Capture the cell that displays the provided text and extract its [X, Y] central coordinate. 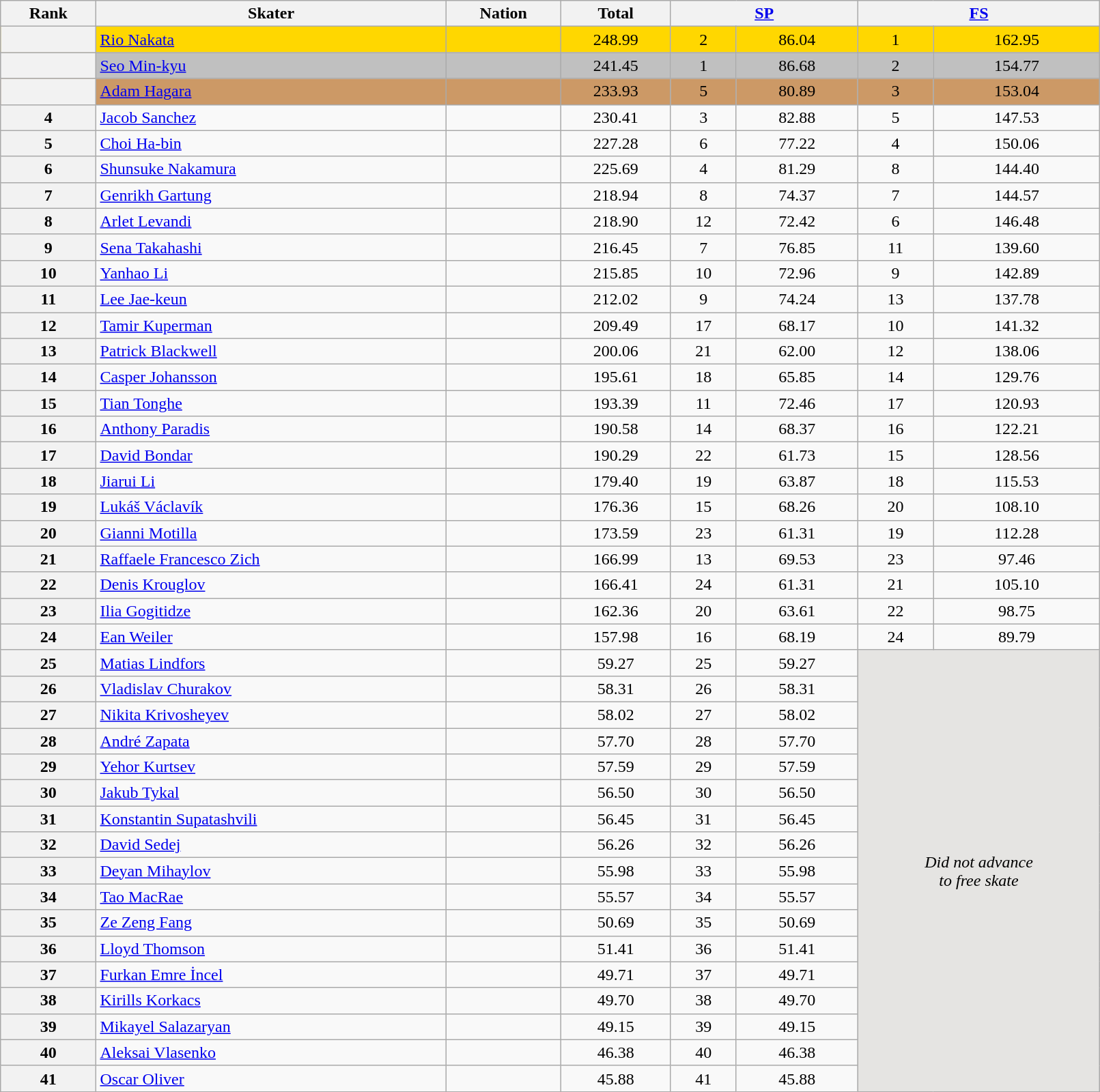
Genrikh Gartung [271, 195]
Kirills Korkacs [271, 1001]
218.90 [616, 221]
Jakub Tykal [271, 793]
227.28 [616, 143]
Konstantin Supatashvili [271, 819]
Sena Takahashi [271, 247]
68.26 [797, 507]
David Bondar [271, 455]
162.36 [616, 611]
153.04 [1017, 91]
Raffaele Francesco Zich [271, 559]
65.85 [797, 377]
Total [616, 14]
162.95 [1017, 40]
216.45 [616, 247]
86.04 [797, 40]
72.96 [797, 273]
68.19 [797, 637]
173.59 [616, 533]
150.06 [1017, 143]
74.37 [797, 195]
Tian Tonghe [271, 403]
230.41 [616, 117]
Furkan Emre İncel [271, 975]
Ean Weiler [271, 637]
86.68 [797, 66]
Oscar Oliver [271, 1078]
Lee Jae-keun [271, 299]
Anthony Paradis [271, 429]
209.49 [616, 326]
129.76 [1017, 377]
Choi Ha-bin [271, 143]
138.06 [1017, 351]
Skater [271, 14]
69.53 [797, 559]
Ze Zeng Fang [271, 923]
Vladislav Churakov [271, 689]
98.75 [1017, 611]
212.02 [616, 299]
193.39 [616, 403]
144.40 [1017, 169]
176.36 [616, 507]
190.58 [616, 429]
179.40 [616, 481]
142.89 [1017, 273]
147.53 [1017, 117]
Seo Min-kyu [271, 66]
82.88 [797, 117]
Mikayel Salazaryan [271, 1026]
141.32 [1017, 326]
128.56 [1017, 455]
Yanhao Li [271, 273]
Aleksai Vlasenko [271, 1052]
80.89 [797, 91]
225.69 [616, 169]
Nikita Krivosheyev [271, 715]
63.61 [797, 611]
André Zapata [271, 741]
Jiarui Li [271, 481]
137.78 [1017, 299]
SP [764, 14]
190.29 [616, 455]
Rio Nakata [271, 40]
200.06 [616, 351]
Tamir Kuperman [271, 326]
139.60 [1017, 247]
Yehor Kurtsev [271, 767]
Gianni Motilla [271, 533]
97.46 [1017, 559]
215.85 [616, 273]
68.17 [797, 326]
108.10 [1017, 507]
157.98 [616, 637]
72.42 [797, 221]
61.73 [797, 455]
Lukáš Václavík [271, 507]
105.10 [1017, 585]
63.87 [797, 481]
81.29 [797, 169]
166.41 [616, 585]
Deyan Mihaylov [271, 871]
218.94 [616, 195]
Arlet Levandi [271, 221]
72.46 [797, 403]
112.28 [1017, 533]
FS [979, 14]
Rank [48, 14]
89.79 [1017, 637]
76.85 [797, 247]
195.61 [616, 377]
233.93 [616, 91]
Denis Krouglov [271, 585]
Tao MacRae [271, 897]
241.45 [616, 66]
Patrick Blackwell [271, 351]
146.48 [1017, 221]
248.99 [616, 40]
Did not advanceto free skate [979, 871]
Lloyd Thomson [271, 949]
Shunsuke Nakamura [271, 169]
Adam Hagara [271, 91]
Jacob Sanchez [271, 117]
154.77 [1017, 66]
74.24 [797, 299]
David Sedej [271, 845]
Matias Lindfors [271, 663]
Casper Johansson [271, 377]
144.57 [1017, 195]
120.93 [1017, 403]
Nation [503, 14]
122.21 [1017, 429]
68.37 [797, 429]
115.53 [1017, 481]
62.00 [797, 351]
77.22 [797, 143]
166.99 [616, 559]
Ilia Gogitidze [271, 611]
